From the cell containing the given text, extract its center point as (x, y) coordinate. 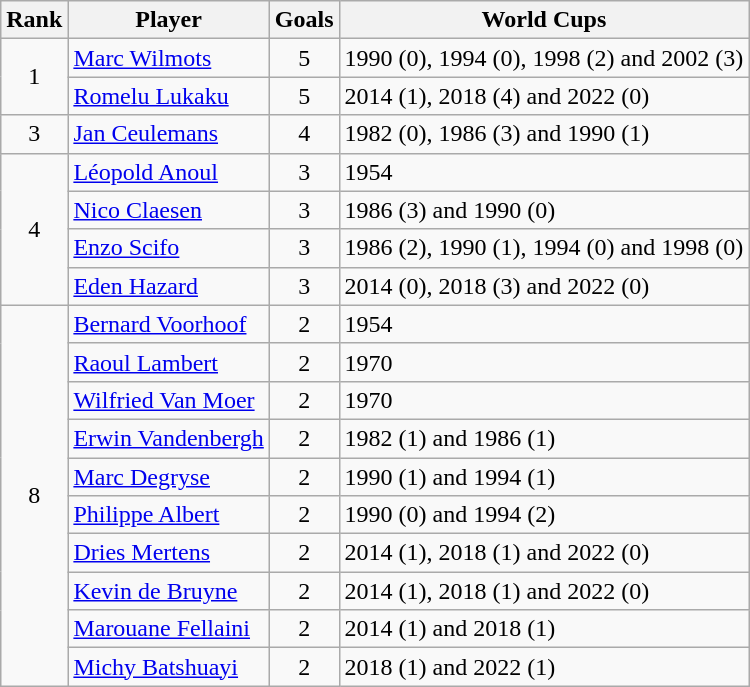
2014 (1), 2018 (4) and 2022 (0) (544, 96)
1990 (1) and 1994 (1) (544, 477)
Enzo Scifo (168, 248)
1990 (0), 1994 (0), 1998 (2) and 2002 (3) (544, 58)
2018 (1) and 2022 (1) (544, 667)
Marc Wilmots (168, 58)
World Cups (544, 20)
1 (34, 77)
Eden Hazard (168, 286)
2014 (1) and 2018 (1) (544, 629)
Marouane Fellaini (168, 629)
Nico Claesen (168, 210)
Player (168, 20)
Jan Ceulemans (168, 134)
Marc Degryse (168, 477)
1982 (0), 1986 (3) and 1990 (1) (544, 134)
1990 (0) and 1994 (2) (544, 515)
2014 (0), 2018 (3) and 2022 (0) (544, 286)
Philippe Albert (168, 515)
Dries Mertens (168, 553)
Goals (304, 20)
Raoul Lambert (168, 362)
Romelu Lukaku (168, 96)
1986 (2), 1990 (1), 1994 (0) and 1998 (0) (544, 248)
Rank (34, 20)
1982 (1) and 1986 (1) (544, 438)
Wilfried Van Moer (168, 400)
Bernard Voorhoof (168, 324)
1986 (3) and 1990 (0) (544, 210)
Erwin Vandenbergh (168, 438)
Kevin de Bruyne (168, 591)
8 (34, 496)
Michy Batshuayi (168, 667)
Léopold Anoul (168, 172)
